Scan for the cell matching the given text and deliver its [X, Y] coordinate at center. 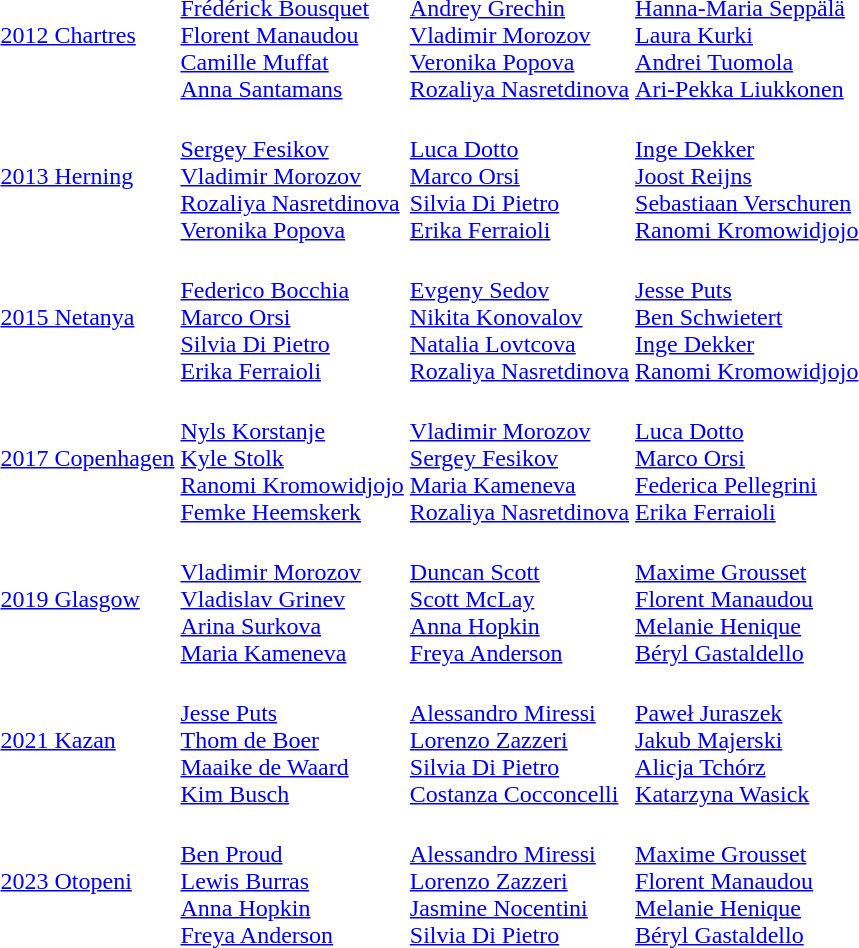
Vladimir MorozovSergey FesikovMaria KamenevaRozaliya Nasretdinova [519, 458]
Alessandro MiressiLorenzo ZazzeriSilvia Di PietroCostanza Cocconcelli [519, 740]
Federico BocchiaMarco OrsiSilvia Di PietroErika Ferraioli [292, 317]
Vladimir MorozovVladislav GrinevArina SurkovaMaria Kameneva [292, 599]
Evgeny SedovNikita KonovalovNatalia LovtcovaRozaliya Nasretdinova [519, 317]
Nyls KorstanjeKyle StolkRanomi KromowidjojoFemke Heemskerk [292, 458]
Luca DottoMarco OrsiSilvia Di PietroErika Ferraioli [519, 176]
Sergey FesikovVladimir MorozovRozaliya NasretdinovaVeronika Popova [292, 176]
Jesse PutsThom de BoerMaaike de WaardKim Busch [292, 740]
Duncan ScottScott McLayAnna HopkinFreya Anderson [519, 599]
